Return the [x, y] coordinate for the center point of the cell that contains the specified text.  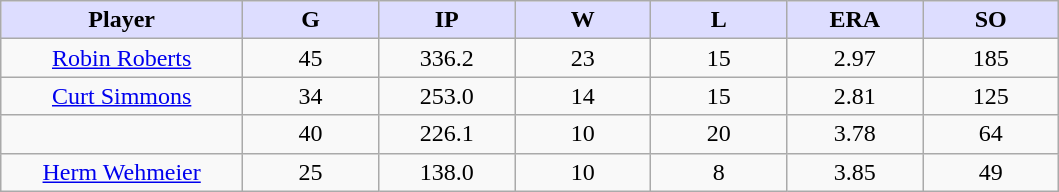
20 [719, 134]
49 [991, 172]
ERA [855, 20]
Player [122, 20]
40 [311, 134]
SO [991, 20]
25 [311, 172]
14 [583, 96]
Curt Simmons [122, 96]
Herm Wehmeier [122, 172]
253.0 [447, 96]
IP [447, 20]
2.97 [855, 58]
G [311, 20]
185 [991, 58]
3.78 [855, 134]
2.81 [855, 96]
45 [311, 58]
23 [583, 58]
226.1 [447, 134]
W [583, 20]
125 [991, 96]
Robin Roberts [122, 58]
3.85 [855, 172]
34 [311, 96]
L [719, 20]
64 [991, 134]
336.2 [447, 58]
8 [719, 172]
138.0 [447, 172]
